Capture the cell that displays the provided text and extract its (x, y) central coordinate. 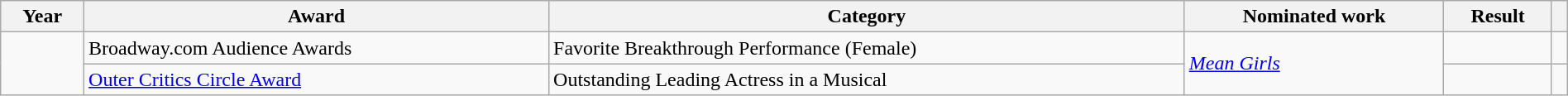
Category (867, 17)
Broadway.com Audience Awards (317, 48)
Favorite Breakthrough Performance (Female) (867, 48)
Outstanding Leading Actress in a Musical (867, 79)
Award (317, 17)
Result (1498, 17)
Outer Critics Circle Award (317, 79)
Year (43, 17)
Mean Girls (1314, 64)
Nominated work (1314, 17)
